Return [X, Y] of the center of cell containing provided text 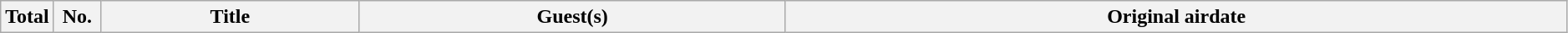
Original airdate [1176, 17]
Total [28, 17]
No. [77, 17]
Title [230, 17]
Guest(s) [572, 17]
